Identify which cell holds the provided text, then report its [x, y] central coordinate. 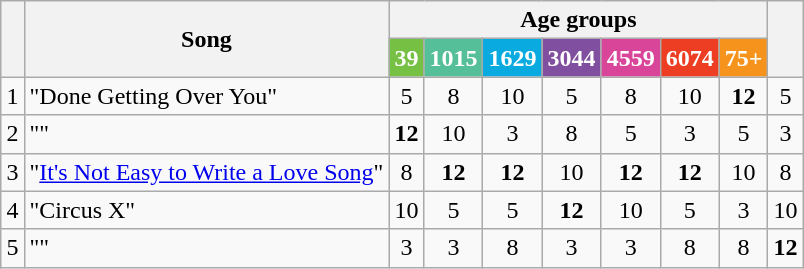
4559 [630, 58]
1015 [454, 58]
39 [406, 58]
2 [12, 134]
1629 [512, 58]
Age groups [578, 20]
"It's Not Easy to Write a Love Song" [206, 172]
4 [12, 210]
Song [206, 39]
1 [12, 96]
"Circus X" [206, 210]
6074 [690, 58]
3044 [572, 58]
75+ [744, 58]
"Done Getting Over You" [206, 96]
